For the text-containing cell, return its midpoint in [X, Y] coordinate format. 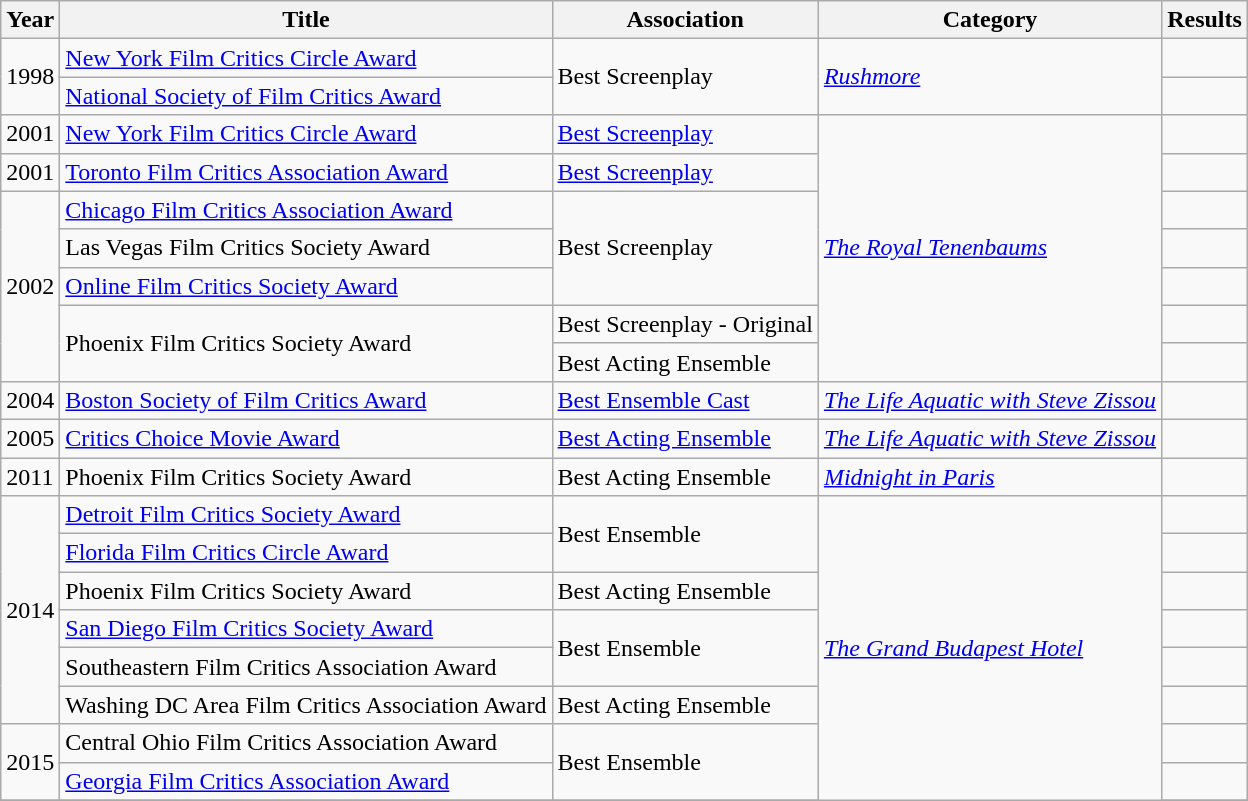
Best Ensemble Cast [685, 400]
Las Vegas Film Critics Society Award [306, 248]
Detroit Film Critics Society Award [306, 515]
Rushmore [990, 77]
The Grand Budapest Hotel [990, 648]
2002 [30, 286]
Best Screenplay - Original [685, 324]
Association [685, 20]
Florida Film Critics Circle Award [306, 553]
2014 [30, 610]
Central Ohio Film Critics Association Award [306, 743]
National Society of Film Critics Award [306, 96]
2005 [30, 438]
Toronto Film Critics Association Award [306, 172]
2011 [30, 477]
Year [30, 20]
1998 [30, 77]
2004 [30, 400]
Midnight in Paris [990, 477]
The Royal Tenenbaums [990, 248]
Washing DC Area Film Critics Association Award [306, 705]
Category [990, 20]
Boston Society of Film Critics Award [306, 400]
San Diego Film Critics Society Award [306, 629]
2015 [30, 762]
Critics Choice Movie Award [306, 438]
Chicago Film Critics Association Award [306, 210]
Title [306, 20]
Southeastern Film Critics Association Award [306, 667]
Results [1205, 20]
Georgia Film Critics Association Award [306, 781]
Online Film Critics Society Award [306, 286]
